Identify which cell holds the provided text, then report its [X, Y] central coordinate. 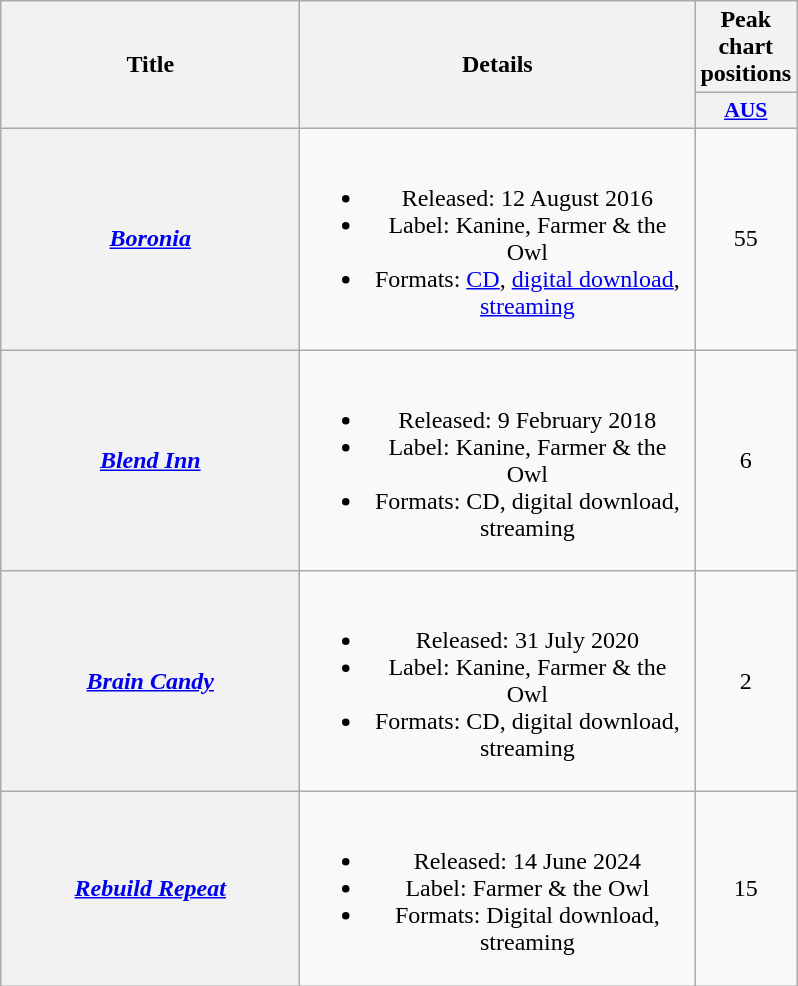
15 [746, 889]
Released: 9 February 2018Label: Kanine, Farmer & the OwlFormats: CD, digital download, streaming [498, 460]
Brain Candy [150, 682]
Title [150, 65]
Blend Inn [150, 460]
Released: 12 August 2016Label: Kanine, Farmer & the OwlFormats: CD, digital download, streaming [498, 238]
55 [746, 238]
Rebuild Repeat [150, 889]
Released: 14 June 2024Label: Farmer & the OwlFormats: Digital download, streaming [498, 889]
2 [746, 682]
AUS [746, 111]
Peak chart positions [746, 47]
6 [746, 460]
Boronia [150, 238]
Released: 31 July 2020Label: Kanine, Farmer & the OwlFormats: CD, digital download, streaming [498, 682]
Details [498, 65]
